Find where the given text appears and provide that cell's center as (x, y) coordinate. 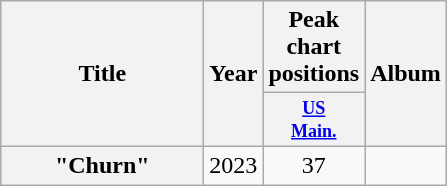
Album (406, 74)
Year (234, 74)
"Churn" (102, 165)
37 (314, 165)
Title (102, 74)
2023 (234, 165)
Peak chart positions (314, 47)
USMain. (314, 120)
